Determine the (x, y) coordinate at the center of the cell enclosing the given text.  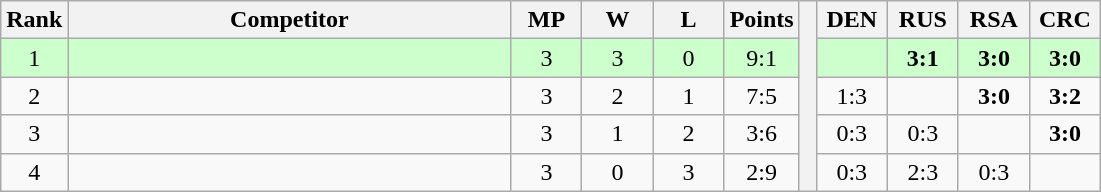
3:2 (1064, 96)
MP (546, 20)
Competitor (290, 20)
2:9 (762, 172)
RSA (994, 20)
RUS (922, 20)
2:3 (922, 172)
CRC (1064, 20)
3:1 (922, 58)
W (618, 20)
L (688, 20)
7:5 (762, 96)
9:1 (762, 58)
DEN (852, 20)
3:6 (762, 134)
1:3 (852, 96)
4 (34, 172)
Rank (34, 20)
Points (762, 20)
